Provide the (X, Y) coordinate of the cell's center where the given text is located.  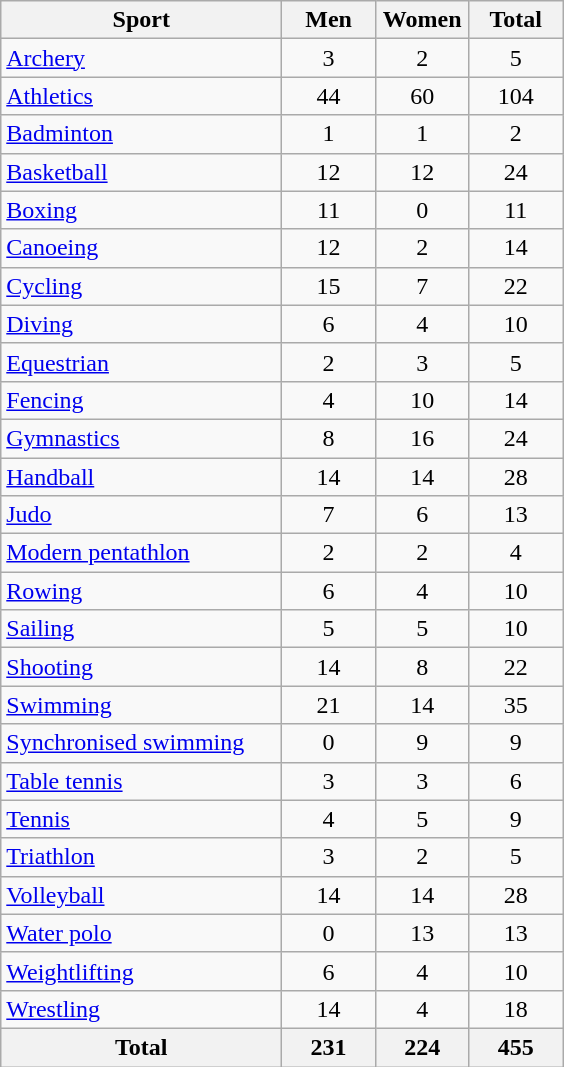
16 (422, 438)
Boxing (142, 210)
Sport (142, 20)
Sailing (142, 629)
104 (516, 96)
Athletics (142, 96)
Equestrian (142, 362)
Shooting (142, 667)
Canoeing (142, 248)
Synchronised swimming (142, 743)
44 (329, 96)
Swimming (142, 705)
60 (422, 96)
Badminton (142, 134)
Handball (142, 477)
455 (516, 1047)
15 (329, 286)
Women (422, 20)
231 (329, 1047)
Wrestling (142, 1009)
Rowing (142, 591)
Triathlon (142, 857)
21 (329, 705)
Judo (142, 515)
35 (516, 705)
Modern pentathlon (142, 553)
Cycling (142, 286)
Fencing (142, 400)
224 (422, 1047)
Basketball (142, 172)
Gymnastics (142, 438)
Water polo (142, 933)
Men (329, 20)
Tennis (142, 819)
Weightlifting (142, 971)
Archery (142, 58)
Diving (142, 324)
Volleyball (142, 895)
Table tennis (142, 781)
18 (516, 1009)
